Capture the cell that displays the provided text and extract its [x, y] central coordinate. 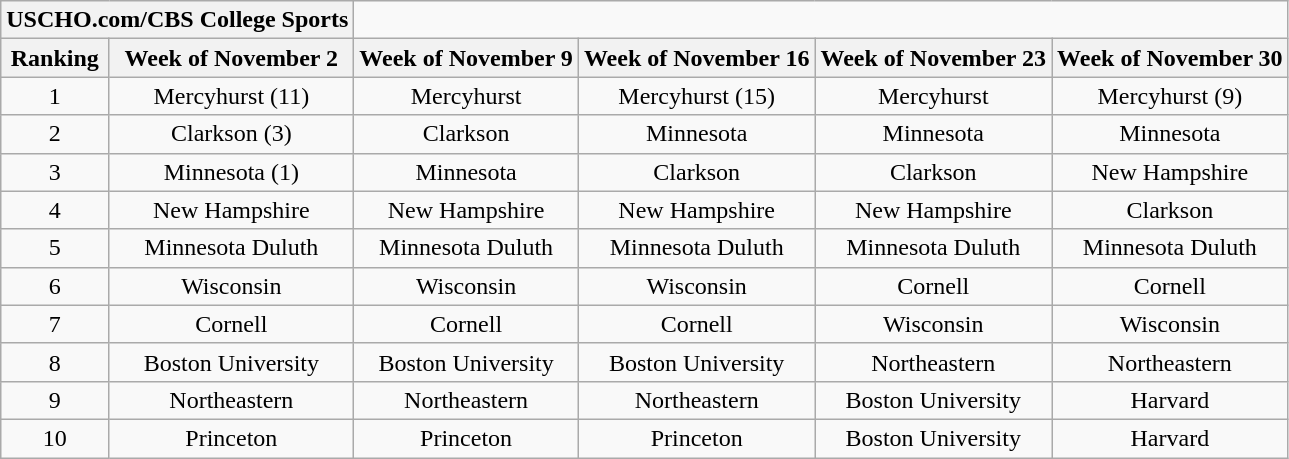
USCHO.com/CBS College Sports [178, 20]
Mercyhurst (11) [232, 96]
5 [55, 248]
1 [55, 96]
Clarkson (3) [232, 134]
Week of November 9 [466, 58]
Week of November 16 [696, 58]
2 [55, 134]
Week of November 2 [232, 58]
7 [55, 324]
Mercyhurst (9) [1170, 96]
9 [55, 400]
3 [55, 172]
Week of November 30 [1170, 58]
8 [55, 362]
4 [55, 210]
Minnesota (1) [232, 172]
Ranking [55, 58]
Week of November 23 [934, 58]
10 [55, 438]
Mercyhurst (15) [696, 96]
6 [55, 286]
